Determine the [x, y] coordinate at the center of the cell enclosing the given text.  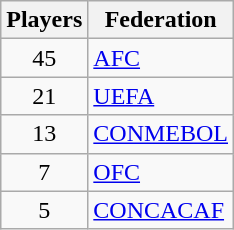
Federation [161, 20]
OFC [161, 172]
CONMEBOL [161, 134]
21 [44, 96]
5 [44, 210]
7 [44, 172]
13 [44, 134]
Players [44, 20]
AFC [161, 58]
CONCACAF [161, 210]
45 [44, 58]
UEFA [161, 96]
